Pinpoint the cell where the given text exists, returning its (x, y) midpoint coordinate. 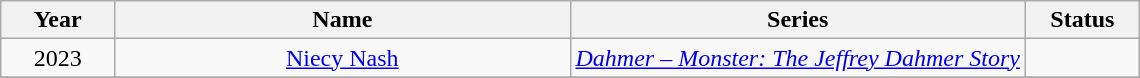
Dahmer – Monster: The Jeffrey Dahmer Story (798, 58)
Niecy Nash (342, 58)
Series (798, 20)
Status (1082, 20)
2023 (58, 58)
Name (342, 20)
Year (58, 20)
